Identify which cell holds the provided text, then report its (x, y) central coordinate. 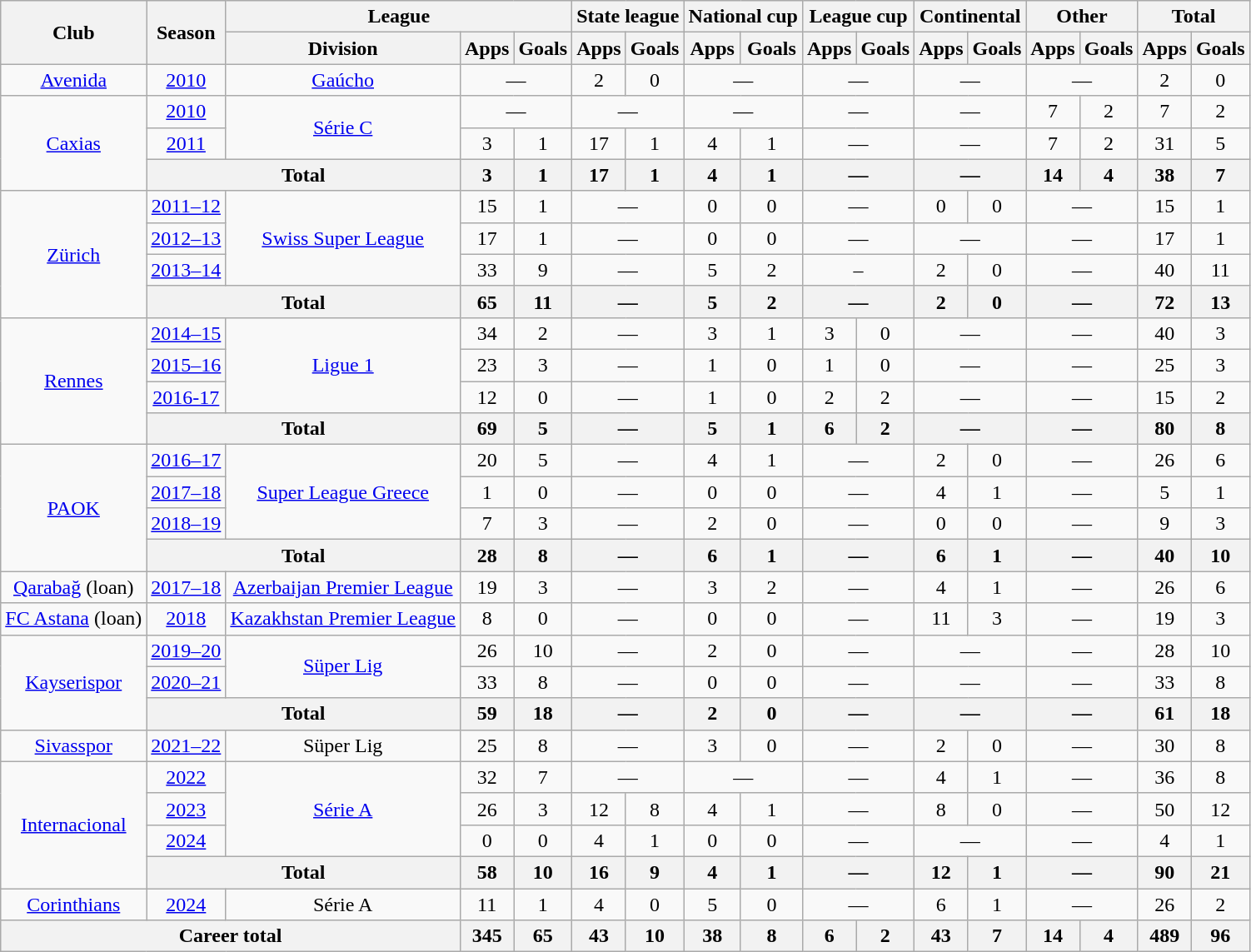
2014–15 (187, 333)
League cup (858, 17)
2021–22 (187, 745)
34 (486, 333)
16 (599, 872)
31 (1164, 143)
Sivasspor (73, 745)
Avenida (73, 80)
Super League Greece (343, 492)
– (858, 270)
2011 (187, 143)
21 (1220, 872)
72 (1164, 302)
National cup (743, 17)
59 (486, 714)
Kayserispor (73, 682)
2016-17 (187, 397)
36 (1164, 777)
Caxias (73, 143)
PAOK (73, 508)
2011–12 (187, 207)
32 (486, 777)
Club (73, 32)
50 (1164, 809)
2013–14 (187, 270)
Gaúcho (343, 80)
Zürich (73, 254)
2018–19 (187, 524)
Division (343, 48)
Kazakhstan Premier League (343, 619)
345 (486, 936)
Série C (343, 127)
Continental (970, 17)
2019–20 (187, 650)
61 (1164, 714)
2012–13 (187, 238)
13 (1220, 302)
Ligue 1 (343, 365)
Corinthians (73, 904)
League (399, 17)
23 (486, 365)
58 (486, 872)
Rennes (73, 381)
96 (1220, 936)
2020–21 (187, 682)
Azerbaijan Premier League (343, 587)
Swiss Super League (343, 238)
69 (486, 429)
Career total (231, 936)
Internacional (73, 825)
2018 (187, 619)
Qarabağ (loan) (73, 587)
2016–17 (187, 461)
FC Astana (loan) (73, 619)
2015–16 (187, 365)
90 (1164, 872)
20 (486, 461)
2022 (187, 777)
80 (1164, 429)
State league (628, 17)
2023 (187, 809)
Other (1082, 17)
489 (1164, 936)
30 (1164, 745)
Season (187, 32)
